From the cell containing the given text, extract its center point as (x, y) coordinate. 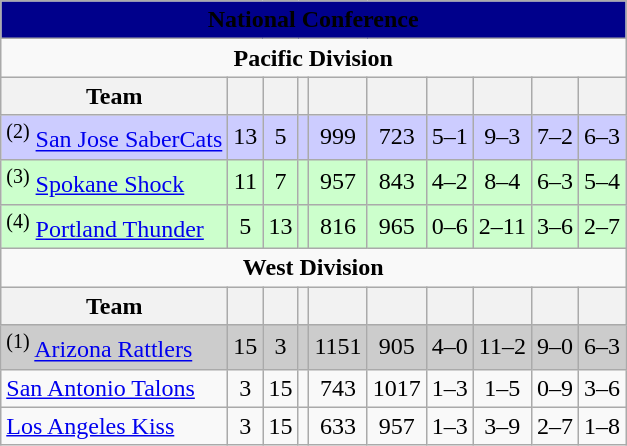
633 (338, 426)
1–8 (602, 426)
11–2 (502, 348)
1151 (338, 348)
723 (396, 138)
9–3 (502, 138)
Los Angeles Kiss (114, 426)
5–4 (602, 182)
1–5 (502, 388)
816 (338, 226)
965 (396, 226)
(2) San Jose SaberCats (114, 138)
3–9 (502, 426)
(3) Spokane Shock (114, 182)
West Division (314, 268)
7 (280, 182)
843 (396, 182)
905 (396, 348)
7–2 (554, 138)
743 (338, 388)
9–0 (554, 348)
San Antonio Talons (114, 388)
4–0 (450, 348)
4–2 (450, 182)
(4) Portland Thunder (114, 226)
Pacific Division (314, 58)
5–1 (450, 138)
National Conference (314, 20)
(1) Arizona Rattlers (114, 348)
0–6 (450, 226)
0–9 (554, 388)
999 (338, 138)
2–11 (502, 226)
1017 (396, 388)
11 (246, 182)
8–4 (502, 182)
